Pinpoint the cell where the given text exists, returning its (x, y) midpoint coordinate. 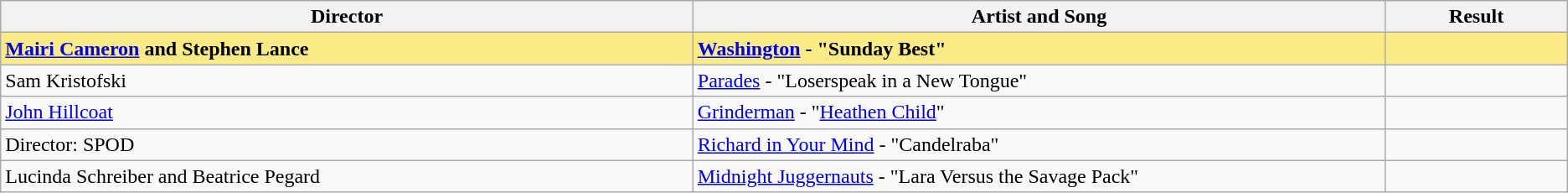
Parades - "Loserspeak in a New Tongue" (1039, 81)
Grinderman - "Heathen Child" (1039, 112)
John Hillcoat (347, 112)
Sam Kristofski (347, 81)
Artist and Song (1039, 17)
Director: SPOD (347, 144)
Result (1477, 17)
Lucinda Schreiber and Beatrice Pegard (347, 176)
Mairi Cameron and Stephen Lance (347, 49)
Midnight Juggernauts - "Lara Versus the Savage Pack" (1039, 176)
Washington - "Sunday Best" (1039, 49)
Director (347, 17)
Richard in Your Mind - "Candelraba" (1039, 144)
